Find where the given text appears and provide that cell's center as (X, Y) coordinate. 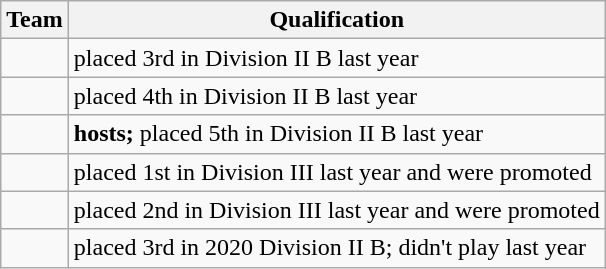
placed 4th in Division II B last year (336, 96)
placed 3rd in Division II B last year (336, 58)
Qualification (336, 20)
Team (35, 20)
placed 1st in Division III last year and were promoted (336, 172)
hosts; placed 5th in Division II B last year (336, 134)
placed 3rd in 2020 Division II B; didn't play last year (336, 248)
placed 2nd in Division III last year and were promoted (336, 210)
